From the cell containing the given text, extract its center point as (x, y) coordinate. 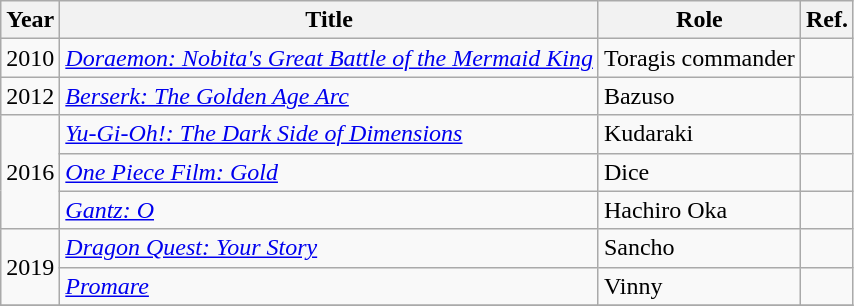
Dragon Quest: Your Story (330, 248)
Ref. (826, 20)
Yu-Gi-Oh!: The Dark Side of Dimensions (330, 134)
Title (330, 20)
Bazuso (699, 96)
Promare (330, 286)
2019 (30, 267)
Role (699, 20)
Dice (699, 172)
Hachiro Oka (699, 210)
2016 (30, 172)
Sancho (699, 248)
Doraemon: Nobita's Great Battle of the Mermaid King (330, 58)
2012 (30, 96)
Kudaraki (699, 134)
2010 (30, 58)
Vinny (699, 286)
Toragis commander (699, 58)
Berserk: The Golden Age Arc (330, 96)
Gantz: O (330, 210)
Year (30, 20)
One Piece Film: Gold (330, 172)
